Identify which cell holds the provided text, then report its [x, y] central coordinate. 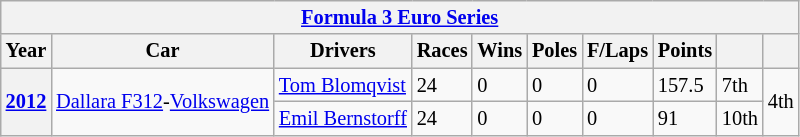
Tom Blomqvist [343, 85]
Wins [500, 51]
Drivers [343, 51]
10th [740, 118]
2012 [26, 102]
F/Laps [618, 51]
Points [685, 51]
157.5 [685, 85]
7th [740, 85]
91 [685, 118]
Car [162, 51]
Dallara F312-Volkswagen [162, 102]
Races [442, 51]
Formula 3 Euro Series [400, 17]
4th [781, 102]
Emil Bernstorff [343, 118]
Year [26, 51]
Poles [554, 51]
